Extract the [X, Y] coordinate from the center of the cell holding the provided text.  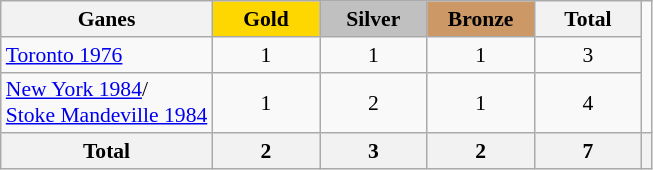
Bronze [480, 19]
Ganes [107, 19]
Gold [266, 19]
4 [588, 102]
7 [588, 152]
Silver [374, 19]
Toronto 1976 [107, 55]
New York 1984/ Stoke Mandeville 1984 [107, 102]
